Capture the cell that displays the provided text and extract its (x, y) central coordinate. 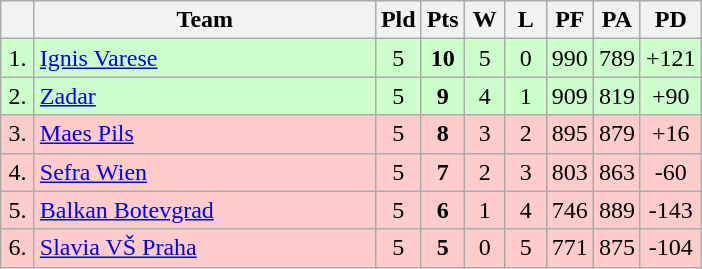
819 (616, 96)
1. (18, 58)
Ignis Varese (204, 58)
Slavia VŠ Praha (204, 248)
879 (616, 134)
-143 (670, 210)
4. (18, 172)
PD (670, 20)
771 (570, 248)
6 (442, 210)
-60 (670, 172)
7 (442, 172)
L (526, 20)
W (484, 20)
+90 (670, 96)
803 (570, 172)
990 (570, 58)
10 (442, 58)
8 (442, 134)
Balkan Botevgrad (204, 210)
Sefra Wien (204, 172)
5. (18, 210)
6. (18, 248)
2. (18, 96)
789 (616, 58)
863 (616, 172)
PA (616, 20)
9 (442, 96)
746 (570, 210)
Pld (398, 20)
Pts (442, 20)
+16 (670, 134)
Maes Pils (204, 134)
3. (18, 134)
Zadar (204, 96)
-104 (670, 248)
PF (570, 20)
909 (570, 96)
875 (616, 248)
+121 (670, 58)
895 (570, 134)
Team (204, 20)
889 (616, 210)
